Detect which cell encompasses the target text, then output its (X, Y) center coordinate. 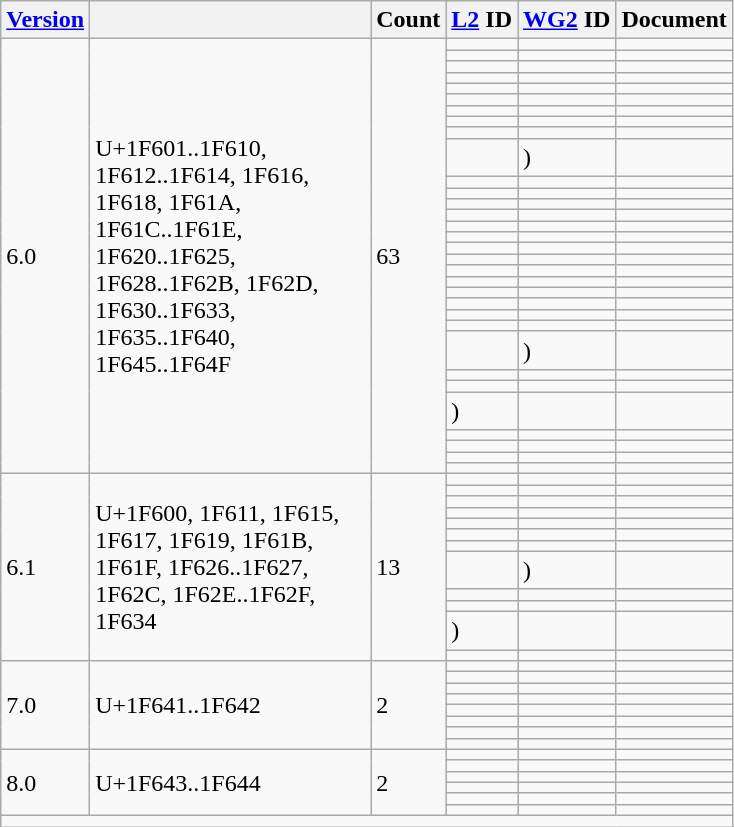
U+1F601..1F610, 1F612..1F614, 1F616, 1F618, 1F61A, 1F61C..1F61E, 1F620..1F625, 1F628..1F62B, 1F62D, 1F630..1F633, 1F635..1F640, 1F645..1F64F (230, 256)
6.0 (46, 256)
U+1F600, 1F611, 1F615, 1F617, 1F619, 1F61B, 1F61F, 1F626..1F627, 1F62C, 1F62E..1F62F, 1F634 (230, 568)
Count (408, 20)
63 (408, 256)
13 (408, 568)
7.0 (46, 705)
8.0 (46, 782)
WG2 ID (567, 20)
Version (46, 20)
U+1F641..1F642 (230, 705)
6.1 (46, 568)
L2 ID (482, 20)
U+1F643..1F644 (230, 782)
Document (674, 20)
